Determine the [x, y] coordinate at the center of the cell enclosing the given text.  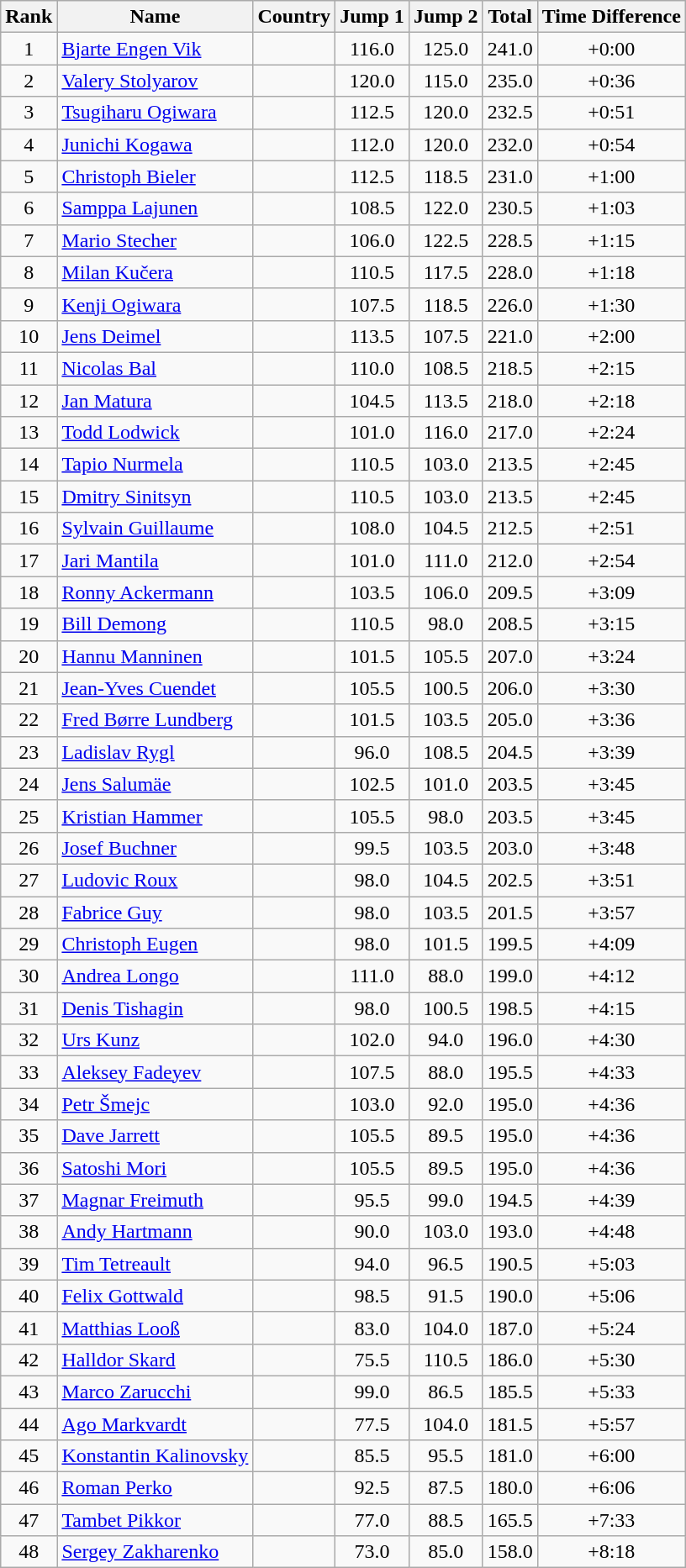
7 [29, 240]
99.5 [372, 848]
22 [29, 720]
39 [29, 1264]
77.0 [372, 1520]
Jens Deimel [155, 336]
+5:30 [611, 1360]
+6:00 [611, 1456]
+1:30 [611, 304]
Nicolas Bal [155, 368]
241.0 [509, 49]
110.0 [372, 368]
+2:00 [611, 336]
112.0 [372, 145]
+3:30 [611, 688]
Samppa Lajunen [155, 208]
202.5 [509, 880]
+7:33 [611, 1520]
9 [29, 304]
Kenji Ogiwara [155, 304]
Ladislav Rygl [155, 752]
187.0 [509, 1328]
Felix Gottwald [155, 1296]
Magnar Freimuth [155, 1200]
92.0 [446, 1104]
Tim Tetreault [155, 1264]
27 [29, 880]
204.5 [509, 752]
+4:15 [611, 1008]
Christoph Bieler [155, 176]
158.0 [509, 1552]
34 [29, 1104]
+0:36 [611, 81]
12 [29, 401]
Dmitry Sinitsyn [155, 497]
+4:33 [611, 1072]
5 [29, 176]
+3:09 [611, 592]
+1:03 [611, 208]
Fabrice Guy [155, 912]
+6:06 [611, 1488]
Jari Mantila [155, 560]
193.0 [509, 1232]
24 [29, 784]
Roman Perko [155, 1488]
32 [29, 1040]
35 [29, 1136]
Rank [29, 17]
30 [29, 976]
+3:36 [611, 720]
212.0 [509, 560]
90.0 [372, 1232]
+4:48 [611, 1232]
203.0 [509, 848]
Sergey Zakharenko [155, 1552]
Aleksey Fadeyev [155, 1072]
2 [29, 81]
194.5 [509, 1200]
Ronny Ackermann [155, 592]
Dave Jarrett [155, 1136]
Name [155, 17]
47 [29, 1520]
87.5 [446, 1488]
44 [29, 1424]
11 [29, 368]
Halldor Skard [155, 1360]
122.0 [446, 208]
29 [29, 944]
31 [29, 1008]
Jan Matura [155, 401]
199.5 [509, 944]
41 [29, 1328]
230.5 [509, 208]
212.5 [509, 529]
Jump 1 [372, 17]
Ago Markvardt [155, 1424]
40 [29, 1296]
196.0 [509, 1040]
28 [29, 912]
231.0 [509, 176]
88.5 [446, 1520]
221.0 [509, 336]
+3:39 [611, 752]
36 [29, 1168]
Tapio Nurmela [155, 465]
21 [29, 688]
180.0 [509, 1488]
Matthias Looß [155, 1328]
Jean-Yves Cuendet [155, 688]
77.5 [372, 1424]
117.5 [446, 272]
102.5 [372, 784]
Bill Demong [155, 624]
+1:15 [611, 240]
Sylvain Guillaume [155, 529]
108.0 [372, 529]
4 [29, 145]
218.5 [509, 368]
190.5 [509, 1264]
85.0 [446, 1552]
15 [29, 497]
122.5 [446, 240]
Milan Kučera [155, 272]
Konstantin Kalinovsky [155, 1456]
Country [294, 17]
45 [29, 1456]
209.5 [509, 592]
25 [29, 816]
198.5 [509, 1008]
91.5 [446, 1296]
Mario Stecher [155, 240]
Urs Kunz [155, 1040]
228.5 [509, 240]
Tsugiharu Ogiwara [155, 113]
+1:18 [611, 272]
96.5 [446, 1264]
218.0 [509, 401]
23 [29, 752]
165.5 [509, 1520]
232.5 [509, 113]
48 [29, 1552]
Bjarte Engen Vik [155, 49]
+3:51 [611, 880]
1 [29, 49]
3 [29, 113]
96.0 [372, 752]
+4:30 [611, 1040]
+2:54 [611, 560]
85.5 [372, 1456]
8 [29, 272]
+0:54 [611, 145]
38 [29, 1232]
+5:03 [611, 1264]
181.5 [509, 1424]
75.5 [372, 1360]
Satoshi Mori [155, 1168]
42 [29, 1360]
228.0 [509, 272]
235.0 [509, 81]
Kristian Hammer [155, 816]
+2:24 [611, 433]
19 [29, 624]
+4:12 [611, 976]
6 [29, 208]
Petr Šmejc [155, 1104]
+3:57 [611, 912]
16 [29, 529]
+5:33 [611, 1392]
Time Difference [611, 17]
226.0 [509, 304]
Hannu Manninen [155, 656]
18 [29, 592]
10 [29, 336]
206.0 [509, 688]
Christoph Eugen [155, 944]
190.0 [509, 1296]
26 [29, 848]
185.5 [509, 1392]
98.5 [372, 1296]
217.0 [509, 433]
Total [509, 17]
232.0 [509, 145]
17 [29, 560]
+0:51 [611, 113]
Denis Tishagin [155, 1008]
+3:24 [611, 656]
+5:24 [611, 1328]
Andrea Longo [155, 976]
Josef Buchner [155, 848]
115.0 [446, 81]
+5:06 [611, 1296]
+4:39 [611, 1200]
33 [29, 1072]
Tambet Pikkor [155, 1520]
186.0 [509, 1360]
+5:57 [611, 1424]
20 [29, 656]
83.0 [372, 1328]
+4:09 [611, 944]
Fred Børre Lundberg [155, 720]
46 [29, 1488]
43 [29, 1392]
73.0 [372, 1552]
208.5 [509, 624]
205.0 [509, 720]
201.5 [509, 912]
Andy Hartmann [155, 1232]
37 [29, 1200]
Jump 2 [446, 17]
+3:48 [611, 848]
92.5 [372, 1488]
86.5 [446, 1392]
+0:00 [611, 49]
Marco Zarucchi [155, 1392]
+2:18 [611, 401]
Valery Stolyarov [155, 81]
207.0 [509, 656]
Junichi Kogawa [155, 145]
181.0 [509, 1456]
+2:15 [611, 368]
+1:00 [611, 176]
102.0 [372, 1040]
+3:15 [611, 624]
+2:51 [611, 529]
195.5 [509, 1072]
Todd Lodwick [155, 433]
+8:18 [611, 1552]
125.0 [446, 49]
Jens Salumäe [155, 784]
Ludovic Roux [155, 880]
14 [29, 465]
13 [29, 433]
199.0 [509, 976]
